Search for the cell housing the specified text and yield its [x, y] center coordinate. 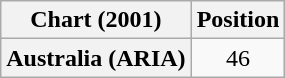
Chart (2001) [96, 20]
Position [238, 20]
46 [238, 58]
Australia (ARIA) [96, 58]
